Find where the given text appears and provide that cell's center as (x, y) coordinate. 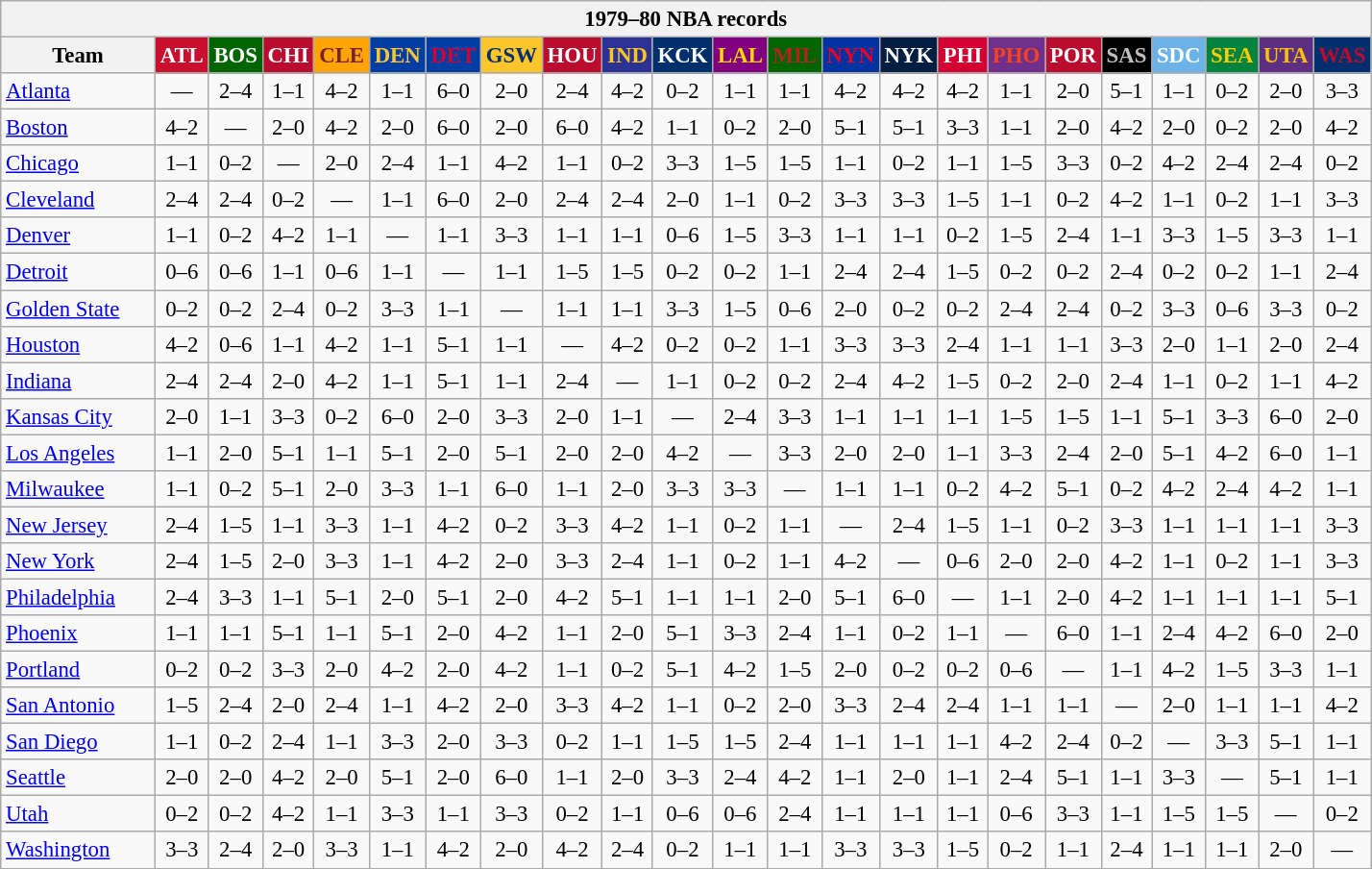
SAS (1126, 56)
Portland (79, 670)
Utah (79, 814)
KCK (682, 56)
CLE (342, 56)
San Antonio (79, 706)
SDC (1179, 56)
Milwaukee (79, 489)
HOU (573, 56)
New York (79, 561)
Indiana (79, 381)
Houston (79, 344)
Denver (79, 236)
Detroit (79, 272)
NYN (850, 56)
ATL (182, 56)
DET (453, 56)
DEN (398, 56)
PHI (963, 56)
1979–80 NBA records (686, 19)
Phoenix (79, 633)
San Diego (79, 742)
MIL (795, 56)
BOS (235, 56)
GSW (512, 56)
UTA (1286, 56)
IND (627, 56)
Boston (79, 128)
LAL (740, 56)
PHO (1017, 56)
SEA (1232, 56)
New Jersey (79, 525)
CHI (288, 56)
WAS (1342, 56)
Washington (79, 851)
Team (79, 56)
NYK (909, 56)
Los Angeles (79, 453)
Golden State (79, 309)
Philadelphia (79, 597)
Cleveland (79, 200)
Chicago (79, 163)
Kansas City (79, 416)
Seattle (79, 778)
POR (1074, 56)
Atlanta (79, 91)
